Detect which cell encompasses the target text, then output its [x, y] center coordinate. 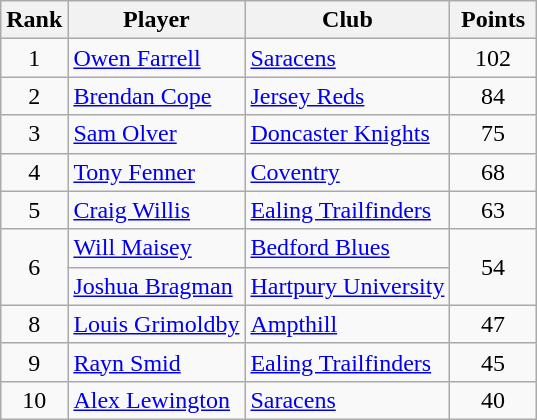
Jersey Reds [348, 96]
2 [34, 96]
75 [493, 134]
Coventry [348, 172]
68 [493, 172]
84 [493, 96]
1 [34, 58]
Hartpury University [348, 286]
9 [34, 362]
Craig Willis [156, 210]
Ampthill [348, 324]
Doncaster Knights [348, 134]
3 [34, 134]
4 [34, 172]
Will Maisey [156, 248]
45 [493, 362]
Tony Fenner [156, 172]
47 [493, 324]
Player [156, 20]
54 [493, 267]
Rayn Smid [156, 362]
102 [493, 58]
5 [34, 210]
Owen Farrell [156, 58]
Brendan Cope [156, 96]
Points [493, 20]
63 [493, 210]
Alex Lewington [156, 400]
10 [34, 400]
Club [348, 20]
Rank [34, 20]
8 [34, 324]
Sam Olver [156, 134]
6 [34, 267]
Louis Grimoldby [156, 324]
Joshua Bragman [156, 286]
40 [493, 400]
Bedford Blues [348, 248]
